Identify which cell holds the provided text, then report its (x, y) central coordinate. 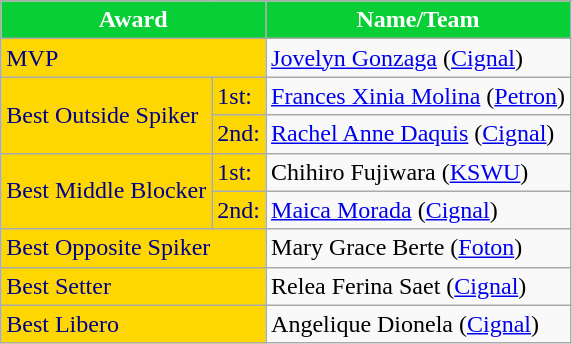
Angelique Dionela (Cignal) (418, 324)
Maica Morada (Cignal) (418, 210)
Best Setter (134, 286)
Best Middle Blocker (106, 191)
Award (134, 20)
Name/Team (418, 20)
Mary Grace Berte (Foton) (418, 248)
Relea Ferina Saet (Cignal) (418, 286)
Rachel Anne Daquis (Cignal) (418, 134)
Best Opposite Spiker (134, 248)
Best Libero (134, 324)
Frances Xinia Molina (Petron) (418, 96)
Jovelyn Gonzaga (Cignal) (418, 58)
Chihiro Fujiwara (KSWU) (418, 172)
Best Outside Spiker (106, 115)
MVP (134, 58)
